Search for the cell housing the specified text and yield its [X, Y] center coordinate. 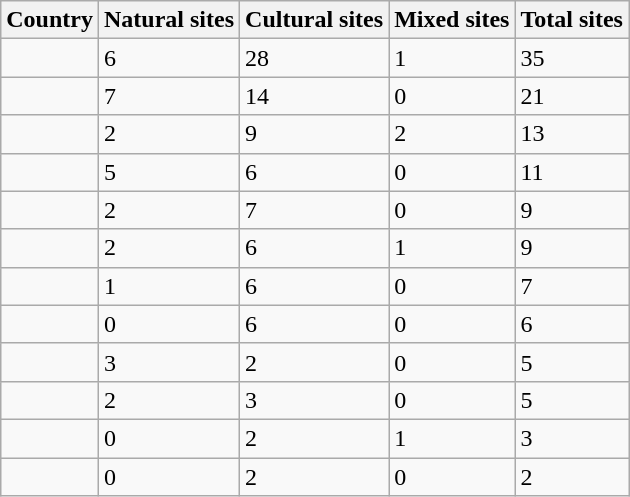
Total sites [572, 20]
Country [50, 20]
35 [572, 58]
Mixed sites [452, 20]
28 [314, 58]
11 [572, 172]
14 [314, 96]
Cultural sites [314, 20]
Natural sites [168, 20]
13 [572, 134]
21 [572, 96]
